Provide the [X, Y] coordinate of the cell's center where the given text is located.  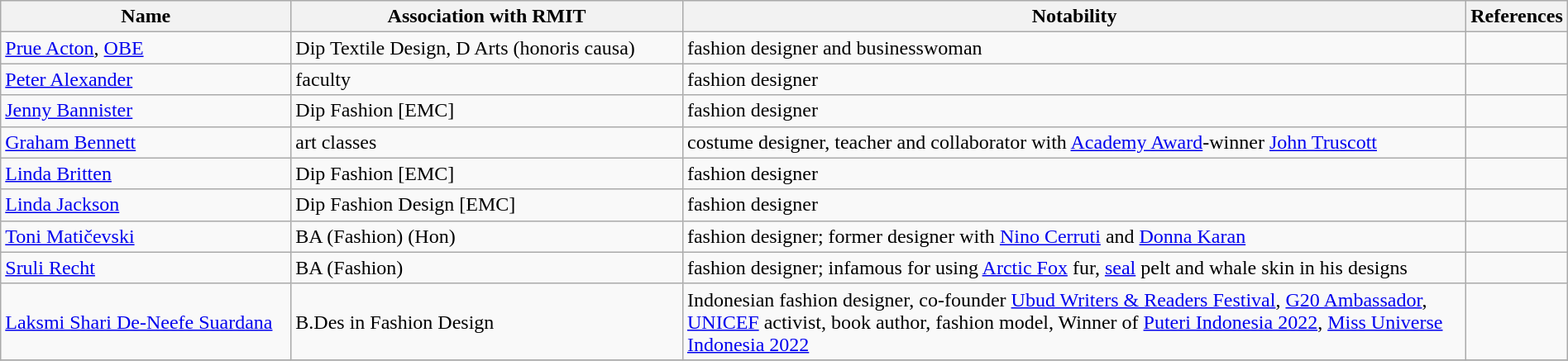
Dip Textile Design, D Arts (honoris causa) [487, 48]
BA (Fashion) (Hon) [487, 236]
Sruli Recht [146, 268]
fashion designer; former designer with Nino Cerruti and Donna Karan [1073, 236]
Toni Matičevski [146, 236]
Dip Fashion Design [EMC] [487, 205]
fashion designer and businesswoman [1073, 48]
Notability [1073, 17]
costume designer, teacher and collaborator with Academy Award-winner John Truscott [1073, 142]
Laksmi Shari De-Neefe Suardana [146, 321]
Linda Britten [146, 173]
fashion designer; infamous for using Arctic Fox fur, seal pelt and whale skin in his designs [1073, 268]
Name [146, 17]
Prue Acton, OBE [146, 48]
Graham Bennett [146, 142]
References [1517, 17]
B.Des in Fashion Design [487, 321]
art classes [487, 142]
Association with RMIT [487, 17]
BA (Fashion) [487, 268]
faculty [487, 79]
Peter Alexander [146, 79]
Jenny Bannister [146, 111]
Linda Jackson [146, 205]
